Detect which cell encompasses the target text, then output its (X, Y) center coordinate. 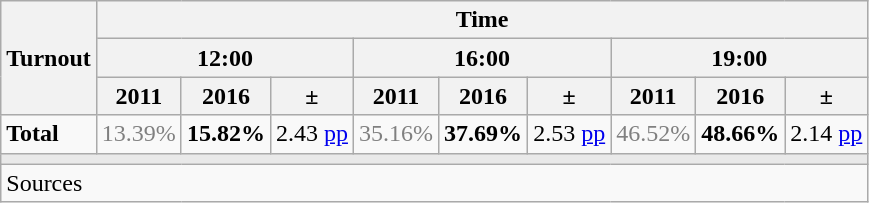
Total (49, 134)
2.14 pp (826, 134)
Turnout (49, 58)
12:00 (224, 58)
15.82% (226, 134)
Sources (434, 183)
13.39% (138, 134)
48.66% (740, 134)
46.52% (654, 134)
16:00 (482, 58)
35.16% (396, 134)
Time (482, 20)
37.69% (484, 134)
2.43 pp (312, 134)
19:00 (740, 58)
2.53 pp (570, 134)
